Locate the cell with the specified text and output its [X, Y] center coordinate. 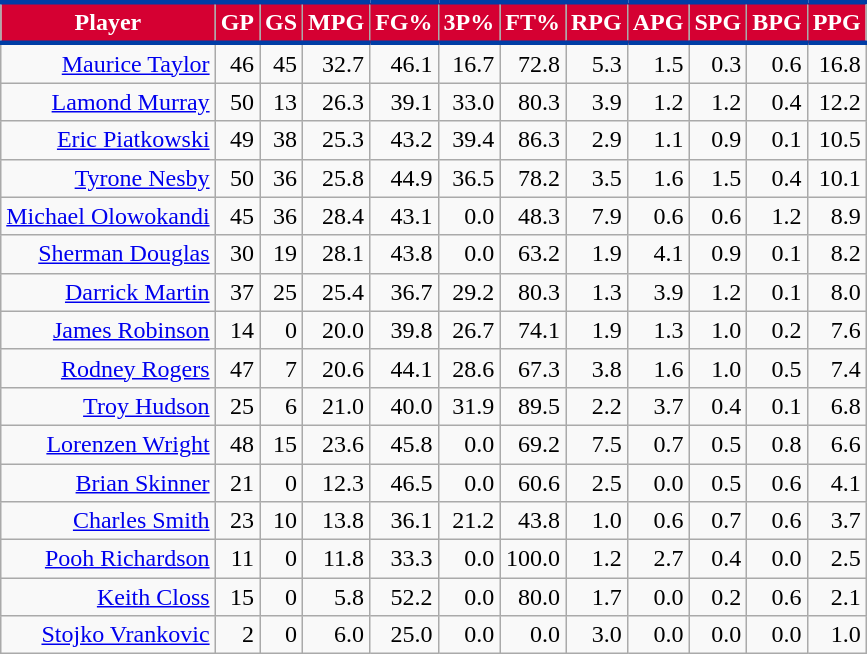
3.0 [597, 635]
Keith Closs [108, 597]
67.3 [533, 368]
36.7 [404, 292]
Lamond Murray [108, 102]
31.9 [469, 406]
11 [237, 559]
5.8 [336, 597]
8.0 [836, 292]
47 [237, 368]
1.7 [597, 597]
60.6 [533, 483]
3P% [469, 22]
James Robinson [108, 330]
Stojko Vrankovic [108, 635]
7.9 [597, 216]
21 [237, 483]
48 [237, 444]
80.0 [533, 597]
Darrick Martin [108, 292]
RPG [597, 22]
12.3 [336, 483]
45.8 [404, 444]
3.5 [597, 178]
28.4 [336, 216]
30 [237, 254]
28.6 [469, 368]
48.3 [533, 216]
11.8 [336, 559]
46.1 [404, 63]
Lorenzen Wright [108, 444]
16.8 [836, 63]
Charles Smith [108, 521]
2.7 [658, 559]
86.3 [533, 140]
10.5 [836, 140]
7.4 [836, 368]
GS [282, 22]
25.3 [336, 140]
12.2 [836, 102]
8.9 [836, 216]
43.2 [404, 140]
Sherman Douglas [108, 254]
7.5 [597, 444]
46 [237, 63]
52.2 [404, 597]
20.0 [336, 330]
39.8 [404, 330]
23 [237, 521]
Troy Hudson [108, 406]
25.8 [336, 178]
29.2 [469, 292]
6.6 [836, 444]
37 [237, 292]
APG [658, 22]
PPG [836, 22]
GP [237, 22]
Michael Olowokandi [108, 216]
13.8 [336, 521]
36.1 [404, 521]
26.3 [336, 102]
38 [282, 140]
16.7 [469, 63]
26.7 [469, 330]
20.6 [336, 368]
33.0 [469, 102]
40.0 [404, 406]
72.8 [533, 63]
69.2 [533, 444]
5.3 [597, 63]
10.1 [836, 178]
46.5 [404, 483]
39.1 [404, 102]
Eric Piatkowski [108, 140]
39.4 [469, 140]
0.8 [777, 444]
0.3 [718, 63]
Player [108, 22]
FT% [533, 22]
7 [282, 368]
3.8 [597, 368]
74.1 [533, 330]
44.1 [404, 368]
2 [237, 635]
Brian Skinner [108, 483]
23.6 [336, 444]
28.1 [336, 254]
32.7 [336, 63]
19 [282, 254]
89.5 [533, 406]
Pooh Richardson [108, 559]
SPG [718, 22]
2.2 [597, 406]
43.1 [404, 216]
25.4 [336, 292]
6.8 [836, 406]
63.2 [533, 254]
BPG [777, 22]
33.3 [404, 559]
6 [282, 406]
MPG [336, 22]
25.0 [404, 635]
10 [282, 521]
21.2 [469, 521]
2.9 [597, 140]
7.6 [836, 330]
8.2 [836, 254]
6.0 [336, 635]
78.2 [533, 178]
100.0 [533, 559]
44.9 [404, 178]
21.0 [336, 406]
13 [282, 102]
Maurice Taylor [108, 63]
14 [237, 330]
49 [237, 140]
2.1 [836, 597]
Rodney Rogers [108, 368]
FG% [404, 22]
Tyrone Nesby [108, 178]
1.1 [658, 140]
36.5 [469, 178]
